Pinpoint the cell where the given text exists, returning its (x, y) midpoint coordinate. 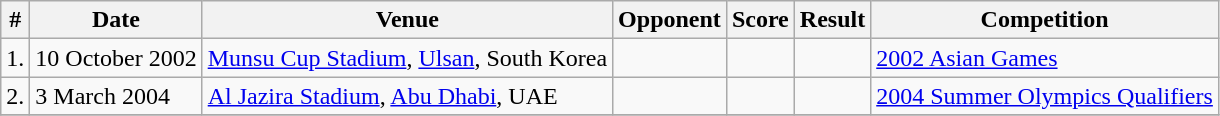
Munsu Cup Stadium, Ulsan, South Korea (407, 58)
Competition (1045, 20)
Opponent (670, 20)
1. (16, 58)
# (16, 20)
2002 Asian Games (1045, 58)
Result (832, 20)
Score (760, 20)
Al Jazira Stadium, Abu Dhabi, UAE (407, 96)
10 October 2002 (116, 58)
2004 Summer Olympics Qualifiers (1045, 96)
Venue (407, 20)
3 March 2004 (116, 96)
Date (116, 20)
2. (16, 96)
